Locate the cell with the specified text and output its [X, Y] center coordinate. 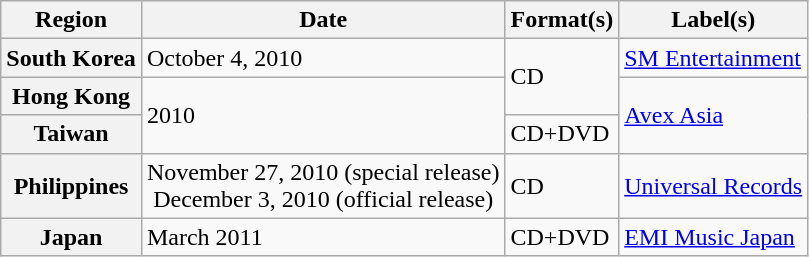
Philippines [72, 186]
EMI Music Japan [714, 237]
October 4, 2010 [323, 58]
Avex Asia [714, 115]
March 2011 [323, 237]
South Korea [72, 58]
Hong Kong [72, 96]
Label(s) [714, 20]
Japan [72, 237]
2010 [323, 115]
Universal Records [714, 186]
November 27, 2010 (special release) December 3, 2010 (official release) [323, 186]
Taiwan [72, 134]
Region [72, 20]
SM Entertainment [714, 58]
Date [323, 20]
Format(s) [562, 20]
